Extract the [X, Y] coordinate from the center of the cell holding the provided text.  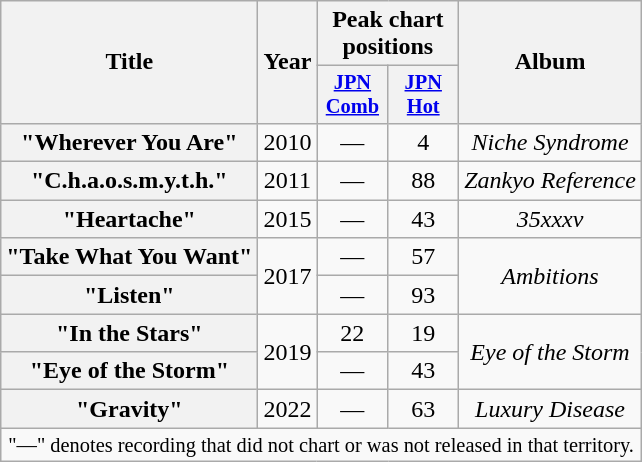
"Take What You Want" [130, 257]
2011 [288, 181]
Eye of the Storm [550, 352]
2022 [288, 409]
88 [424, 181]
35xxxv [550, 219]
2017 [288, 276]
"—" denotes recording that did not chart or was not released in that territory. [322, 445]
"Listen" [130, 295]
Niche Syndrome [550, 142]
Luxury Disease [550, 409]
2015 [288, 219]
Album [550, 62]
2019 [288, 352]
Ambitions [550, 276]
63 [424, 409]
Peak chart positions [388, 34]
57 [424, 257]
Zankyo Reference [550, 181]
"Wherever You Are" [130, 142]
4 [424, 142]
22 [352, 333]
2010 [288, 142]
93 [424, 295]
Year [288, 62]
"C.h.a.o.s.m.y.t.h." [130, 181]
"Gravity" [130, 409]
19 [424, 333]
JPNComb [352, 95]
"Eye of the Storm" [130, 371]
"In the Stars" [130, 333]
"Heartache" [130, 219]
JPN Hot [424, 95]
Title [130, 62]
